Capture the cell that displays the provided text and extract its (X, Y) central coordinate. 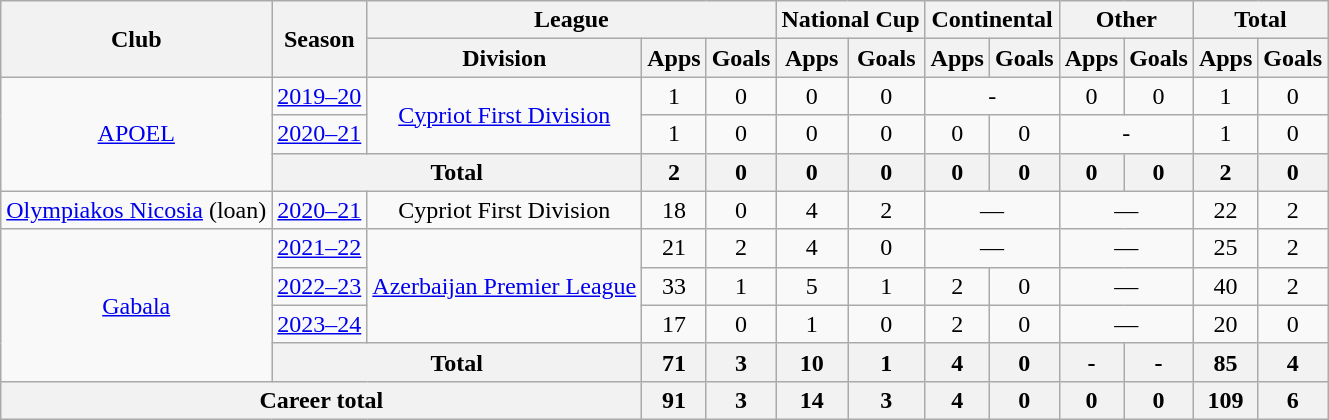
Olympiakos Nicosia (loan) (136, 210)
APOEL (136, 134)
Other (1126, 20)
2023–24 (320, 324)
20 (1225, 324)
2022–23 (320, 286)
Career total (322, 400)
6 (1293, 400)
40 (1225, 286)
91 (674, 400)
National Cup (850, 20)
Continental (992, 20)
5 (812, 286)
Gabala (136, 305)
2021–22 (320, 248)
25 (1225, 248)
22 (1225, 210)
Division (504, 58)
85 (1225, 362)
21 (674, 248)
18 (674, 210)
League (572, 20)
17 (674, 324)
33 (674, 286)
2019–20 (320, 96)
10 (812, 362)
71 (674, 362)
14 (812, 400)
Club (136, 39)
Azerbaijan Premier League (504, 286)
109 (1225, 400)
Season (320, 39)
